Capture the cell that displays the provided text and extract its (x, y) central coordinate. 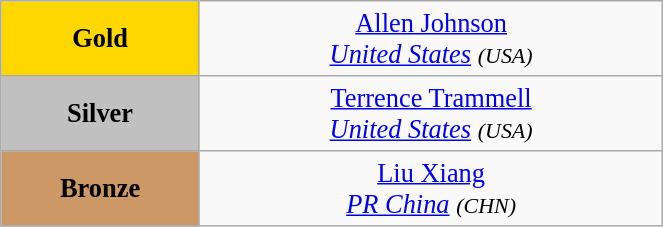
Gold (100, 38)
Silver (100, 112)
Allen JohnsonUnited States (USA) (430, 38)
Liu XiangPR China (CHN) (430, 188)
Terrence TrammellUnited States (USA) (430, 112)
Bronze (100, 188)
